For the text-containing cell, return its midpoint in (X, Y) coordinate format. 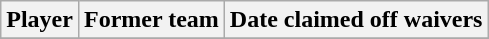
Former team (151, 20)
Player (40, 20)
Date claimed off waivers (356, 20)
